Identify which cell holds the provided text, then report its (x, y) central coordinate. 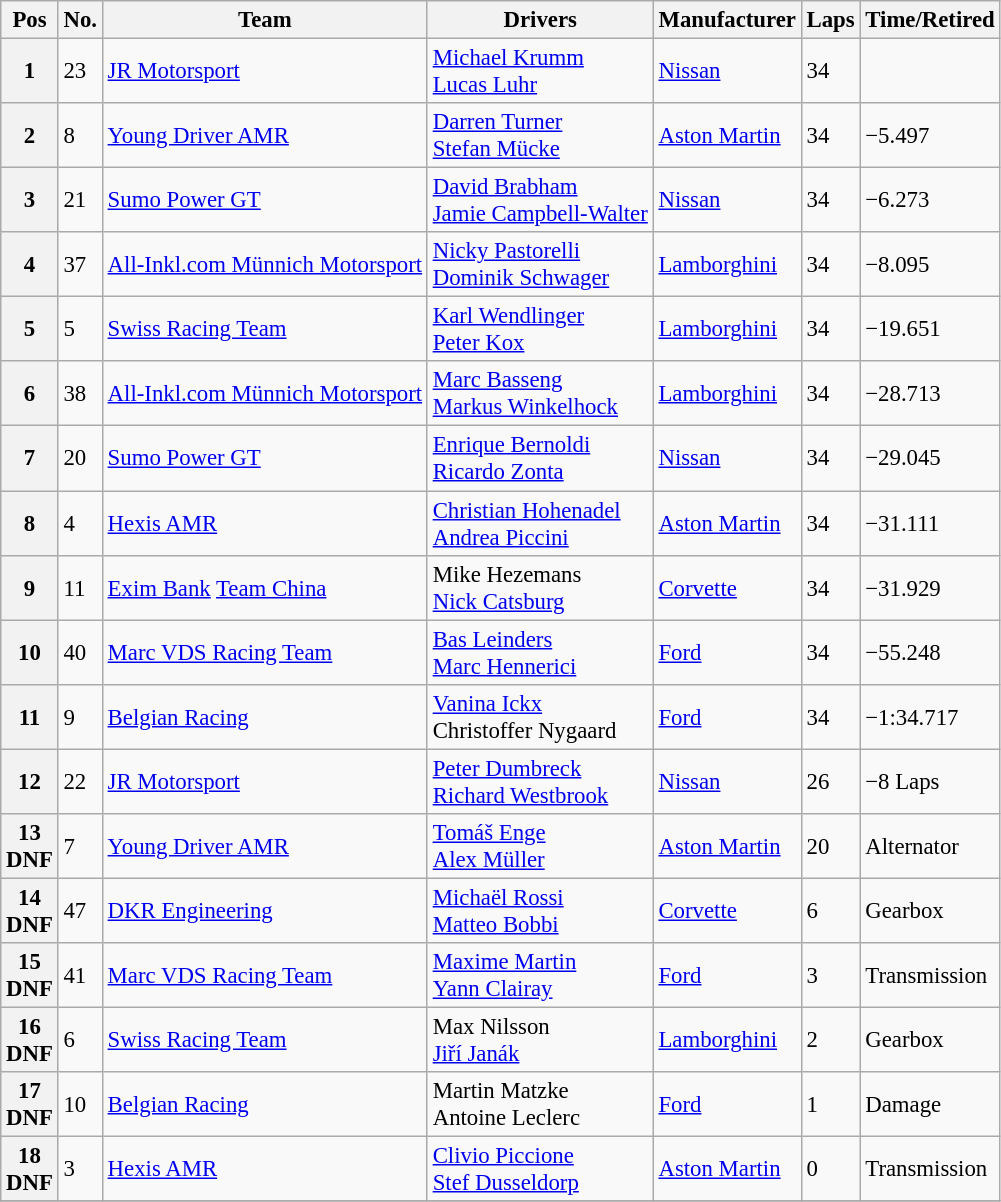
Time/Retired (930, 20)
Clivio Piccione Stef Dusseldorp (540, 1170)
−55.248 (930, 652)
−8.095 (930, 264)
17DNF (30, 1104)
18DNF (30, 1170)
−1:34.717 (930, 716)
Exim Bank Team China (264, 588)
14DNF (30, 910)
−19.651 (930, 330)
41 (80, 976)
Marc Basseng Markus Winkelhock (540, 394)
−31.929 (930, 588)
37 (80, 264)
38 (80, 394)
Darren Turner Stefan Mücke (540, 136)
Christian Hohenadel Andrea Piccini (540, 524)
Drivers (540, 20)
13DNF (30, 846)
Max Nilsson Jiří Janák (540, 1040)
Vanina Ickx Christoffer Nygaard (540, 716)
Martin Matzke Antoine Leclerc (540, 1104)
Nicky Pastorelli Dominik Schwager (540, 264)
Damage (930, 1104)
Team (264, 20)
26 (830, 782)
No. (80, 20)
16DNF (30, 1040)
22 (80, 782)
David Brabham Jamie Campbell-Walter (540, 200)
15DNF (30, 976)
Alternator (930, 846)
−6.273 (930, 200)
Michaël Rossi Matteo Bobbi (540, 910)
−28.713 (930, 394)
23 (80, 72)
Tomáš Enge Alex Müller (540, 846)
−5.497 (930, 136)
Peter Dumbreck Richard Westbrook (540, 782)
40 (80, 652)
−29.045 (930, 458)
Manufacturer (727, 20)
0 (830, 1170)
Maxime Martin Yann Clairay (540, 976)
12 (30, 782)
Bas Leinders Marc Hennerici (540, 652)
−8 Laps (930, 782)
Pos (30, 20)
Michael Krumm Lucas Luhr (540, 72)
Laps (830, 20)
Karl Wendlinger Peter Kox (540, 330)
−31.111 (930, 524)
21 (80, 200)
Mike Hezemans Nick Catsburg (540, 588)
Enrique Bernoldi Ricardo Zonta (540, 458)
47 (80, 910)
DKR Engineering (264, 910)
